Find where the given text appears and provide that cell's center as (x, y) coordinate. 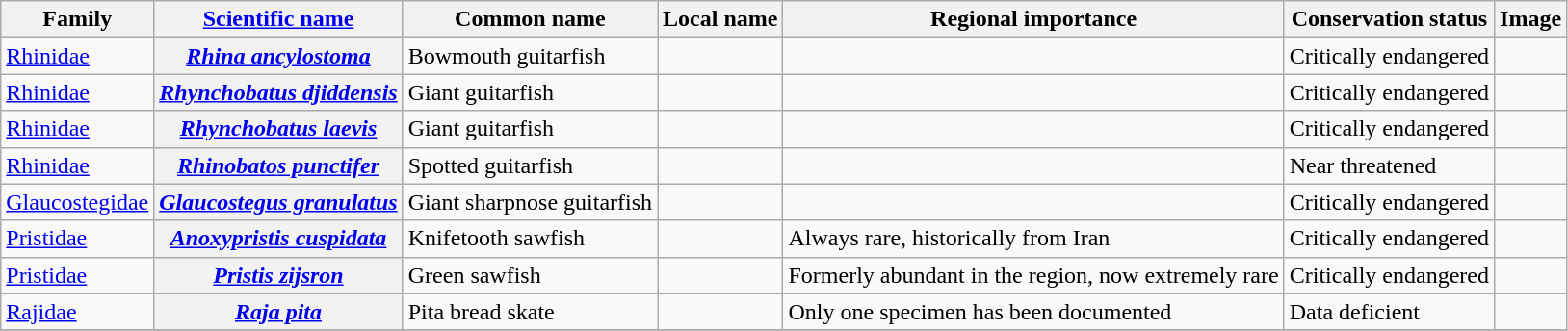
Always rare, historically from Iran (1033, 239)
Bowmouth guitarfish (530, 56)
Pristis zijsron (278, 275)
Spotted guitarfish (530, 165)
Family (77, 19)
Rajidae (77, 312)
Rhynchobatus djiddensis (278, 92)
Regional importance (1033, 19)
Local name (720, 19)
Image (1531, 19)
Glaucostegus granulatus (278, 202)
Only one specimen has been documented (1033, 312)
Rhinobatos punctifer (278, 165)
Green sawfish (530, 275)
Scientific name (278, 19)
Glaucostegidae (77, 202)
Raja pita (278, 312)
Data deficient (1389, 312)
Rhynchobatus laevis (278, 129)
Near threatened (1389, 165)
Common name (530, 19)
Pita bread skate (530, 312)
Rhina ancylostoma (278, 56)
Anoxypristis cuspidata (278, 239)
Conservation status (1389, 19)
Formerly abundant in the region, now extremely rare (1033, 275)
Giant sharpnose guitarfish (530, 202)
Knifetooth sawfish (530, 239)
